Locate the cell with the specified text and output its (x, y) center coordinate. 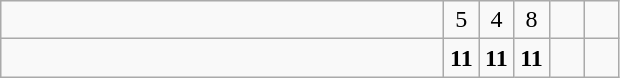
8 (532, 20)
4 (496, 20)
5 (462, 20)
